Locate the cell with the specified text and output its [x, y] center coordinate. 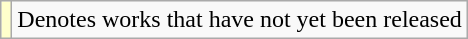
Denotes works that have not yet been released [240, 20]
